Extract the (X, Y) coordinate from the center of the cell holding the provided text.  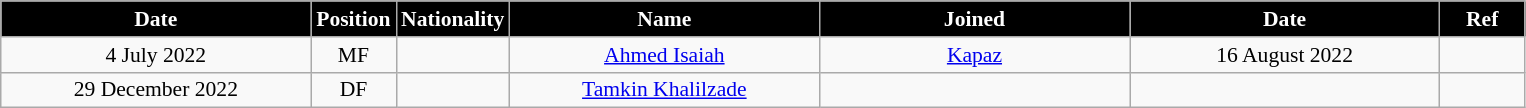
DF (354, 90)
4 July 2022 (156, 55)
16 August 2022 (1285, 55)
Nationality (452, 19)
Ref (1482, 19)
Ahmed Isaiah (664, 55)
Position (354, 19)
MF (354, 55)
Kapaz (974, 55)
Joined (974, 19)
29 December 2022 (156, 90)
Name (664, 19)
Tamkin Khalilzade (664, 90)
